Locate the cell with the specified text and output its (X, Y) center coordinate. 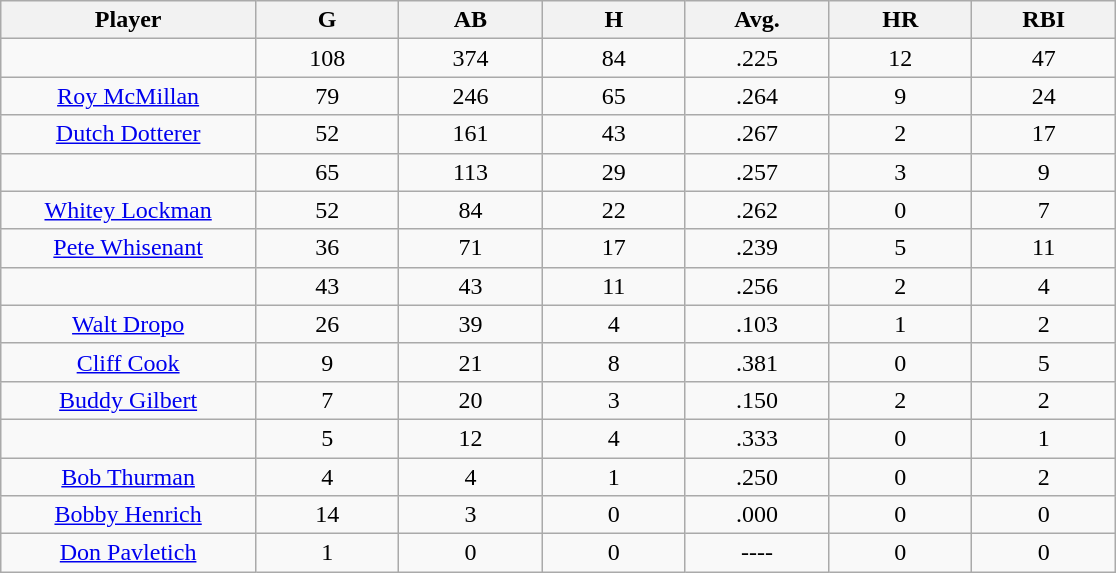
24 (1044, 96)
Bob Thurman (128, 477)
.381 (756, 362)
161 (470, 134)
Buddy Gilbert (128, 400)
Bobby Henrich (128, 515)
RBI (1044, 20)
.239 (756, 248)
.103 (756, 324)
.250 (756, 477)
108 (326, 58)
H (614, 20)
.256 (756, 286)
Whitey Lockman (128, 210)
Player (128, 20)
39 (470, 324)
71 (470, 248)
Avg. (756, 20)
47 (1044, 58)
G (326, 20)
AB (470, 20)
246 (470, 96)
.333 (756, 438)
.257 (756, 172)
.150 (756, 400)
21 (470, 362)
Dutch Dotterer (128, 134)
29 (614, 172)
.267 (756, 134)
.225 (756, 58)
---- (756, 553)
113 (470, 172)
36 (326, 248)
Don Pavletich (128, 553)
79 (326, 96)
Walt Dropo (128, 324)
8 (614, 362)
20 (470, 400)
Pete Whisenant (128, 248)
.000 (756, 515)
.264 (756, 96)
26 (326, 324)
14 (326, 515)
374 (470, 58)
Cliff Cook (128, 362)
HR (900, 20)
22 (614, 210)
.262 (756, 210)
Roy McMillan (128, 96)
